Capture the cell that displays the provided text and extract its [X, Y] central coordinate. 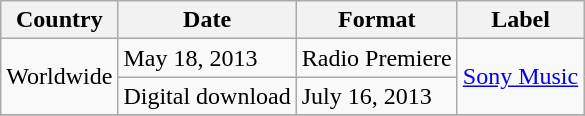
Sony Music [520, 77]
Country [60, 20]
Format [376, 20]
May 18, 2013 [207, 58]
Worldwide [60, 77]
July 16, 2013 [376, 96]
Date [207, 20]
Label [520, 20]
Radio Premiere [376, 58]
Digital download [207, 96]
